Pinpoint the cell where the given text exists, returning its [x, y] midpoint coordinate. 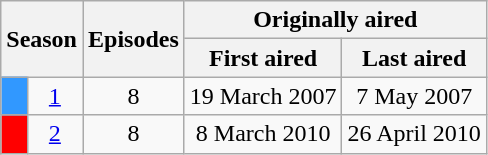
Season [42, 39]
Originally aired [335, 20]
First aired [263, 58]
7 May 2007 [414, 96]
8 March 2010 [263, 134]
26 April 2010 [414, 134]
2 [54, 134]
Last aired [414, 58]
1 [54, 96]
19 March 2007 [263, 96]
Episodes [133, 39]
